Return (x, y) of the center of cell containing provided text 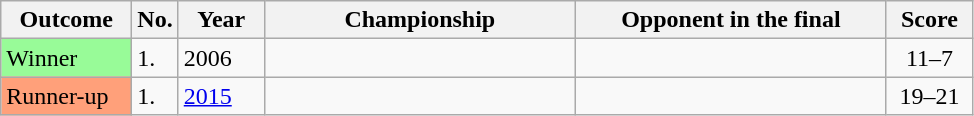
19–21 (929, 96)
2015 (221, 96)
11–7 (929, 58)
Winner (66, 58)
Opponent in the final (730, 20)
2006 (221, 58)
Championship (420, 20)
Outcome (66, 20)
Runner-up (66, 96)
Score (929, 20)
Year (221, 20)
No. (155, 20)
